Pinpoint the cell where the given text exists, returning its (X, Y) midpoint coordinate. 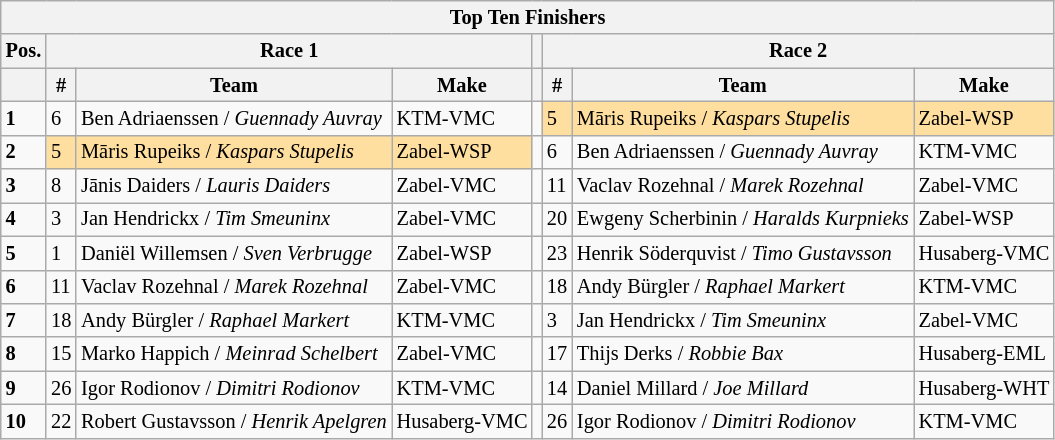
Daniel Millard / Joe Millard (743, 388)
Race 1 (289, 51)
14 (557, 388)
20 (557, 219)
Pos. (24, 51)
Robert Gustavsson / Henrik Apelgren (234, 421)
Jānis Daiders / Lauris Daiders (234, 186)
Husaberg-WHT (984, 388)
9 (24, 388)
17 (557, 354)
Henrik Söderquvist / Timo Gustavsson (743, 253)
22 (61, 421)
15 (61, 354)
Top Ten Finishers (528, 17)
Thijs Derks / Robbie Bax (743, 354)
4 (24, 219)
Ewgeny Scherbinin / Haralds Kurpnieks (743, 219)
Daniël Willemsen / Sven Verbrugge (234, 253)
Marko Happich / Meinrad Schelbert (234, 354)
10 (24, 421)
7 (24, 320)
23 (557, 253)
2 (24, 152)
Husaberg-EML (984, 354)
Race 2 (798, 51)
